Output the (x, y) coordinate of the center of the cell containing the given text.  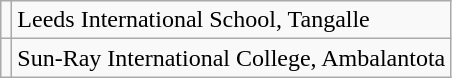
Sun-Ray International College, Ambalantota (232, 58)
Leeds International School, Tangalle (232, 20)
